Extract the (x, y) coordinate from the center of the cell holding the provided text.  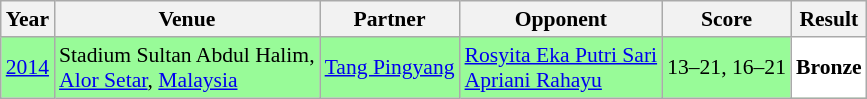
Stadium Sultan Abdul Halim,Alor Setar, Malaysia (187, 68)
Partner (390, 19)
Year (28, 19)
Venue (187, 19)
Result (829, 19)
Score (726, 19)
13–21, 16–21 (726, 68)
Bronze (829, 68)
Opponent (562, 19)
2014 (28, 68)
Rosyita Eka Putri Sari Apriani Rahayu (562, 68)
Tang Pingyang (390, 68)
